Capture the cell that displays the provided text and extract its [X, Y] central coordinate. 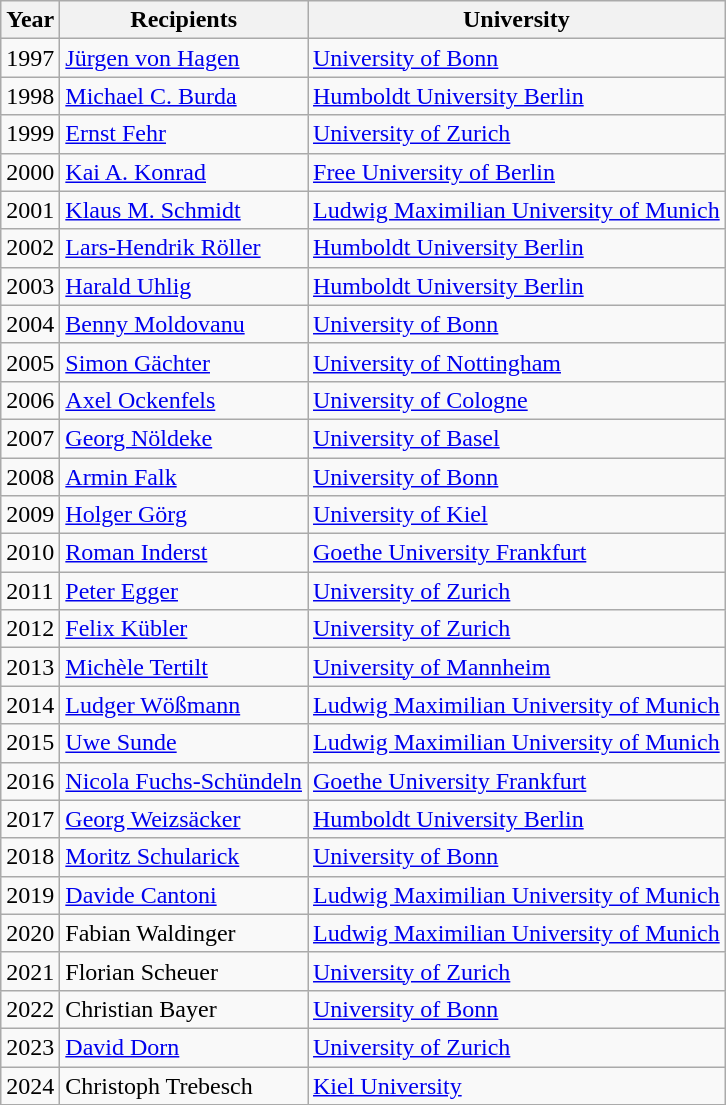
University of Mannheim [517, 667]
1997 [30, 58]
Uwe Sunde [184, 743]
Moritz Schularick [184, 857]
2003 [30, 286]
2007 [30, 438]
Christoph Trebesch [184, 1085]
1999 [30, 134]
Axel Ockenfels [184, 400]
2024 [30, 1085]
2005 [30, 362]
1998 [30, 96]
Davide Cantoni [184, 895]
Michèle Tertilt [184, 667]
Fabian Waldinger [184, 933]
Free University of Berlin [517, 172]
Georg Nöldeke [184, 438]
Jürgen von Hagen [184, 58]
Year [30, 20]
Felix Kübler [184, 629]
Florian Scheuer [184, 971]
University [517, 20]
2006 [30, 400]
2018 [30, 857]
University of Nottingham [517, 362]
2016 [30, 781]
Harald Uhlig [184, 286]
2013 [30, 667]
2012 [30, 629]
2014 [30, 705]
Ernst Fehr [184, 134]
2002 [30, 248]
Roman Inderst [184, 553]
2010 [30, 553]
2000 [30, 172]
2023 [30, 1047]
2021 [30, 971]
2011 [30, 591]
Michael C. Burda [184, 96]
2004 [30, 324]
2008 [30, 477]
Simon Gächter [184, 362]
Kai A. Konrad [184, 172]
2001 [30, 210]
Ludger Wößmann [184, 705]
Klaus M. Schmidt [184, 210]
2019 [30, 895]
University of Cologne [517, 400]
Holger Görg [184, 515]
Kiel University [517, 1085]
2020 [30, 933]
2015 [30, 743]
Georg Weizsäcker [184, 819]
2009 [30, 515]
Benny Moldovanu [184, 324]
University of Basel [517, 438]
Nicola Fuchs-Schündeln [184, 781]
Recipients [184, 20]
Lars-Hendrik Röller [184, 248]
University of Kiel [517, 515]
2022 [30, 1009]
2017 [30, 819]
Peter Egger [184, 591]
Christian Bayer [184, 1009]
David Dorn [184, 1047]
Armin Falk [184, 477]
